From the cell containing the given text, extract its center point as (X, Y) coordinate. 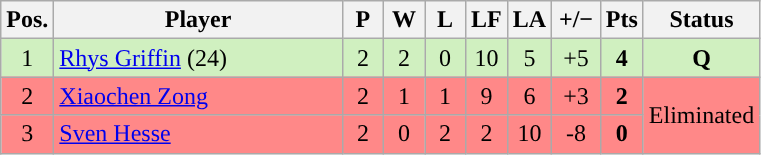
Pos. (28, 20)
Q (701, 58)
3 (28, 134)
9 (487, 96)
-8 (576, 134)
4 (622, 58)
Pts (622, 20)
L (444, 20)
Sven Hesse (198, 134)
Eliminated (701, 115)
LF (487, 20)
+5 (576, 58)
P (362, 20)
Xiaochen Zong (198, 96)
LA (529, 20)
Player (198, 20)
+3 (576, 96)
5 (529, 58)
6 (529, 96)
+/− (576, 20)
Status (701, 20)
Rhys Griffin (24) (198, 58)
W (404, 20)
